Provide the (x, y) coordinate of the cell's center where the given text is located.  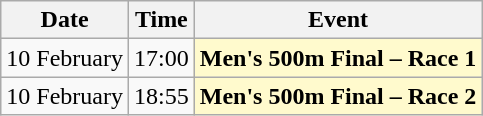
Men's 500m Final – Race 2 (338, 96)
Men's 500m Final – Race 1 (338, 58)
17:00 (161, 58)
Date (65, 20)
Event (338, 20)
18:55 (161, 96)
Time (161, 20)
